Find where the given text appears and provide that cell's center as (x, y) coordinate. 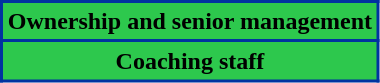
Coaching staff (190, 61)
Ownership and senior management (190, 22)
